Provide the (X, Y) coordinate of the cell's center where the given text is located.  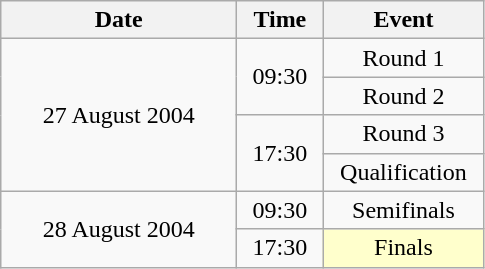
Finals (404, 248)
Qualification (404, 172)
27 August 2004 (119, 115)
Round 2 (404, 96)
Round 1 (404, 58)
Time (280, 20)
Date (119, 20)
Semifinals (404, 210)
28 August 2004 (119, 229)
Event (404, 20)
Round 3 (404, 134)
